From the cell containing the given text, extract its center point as [x, y] coordinate. 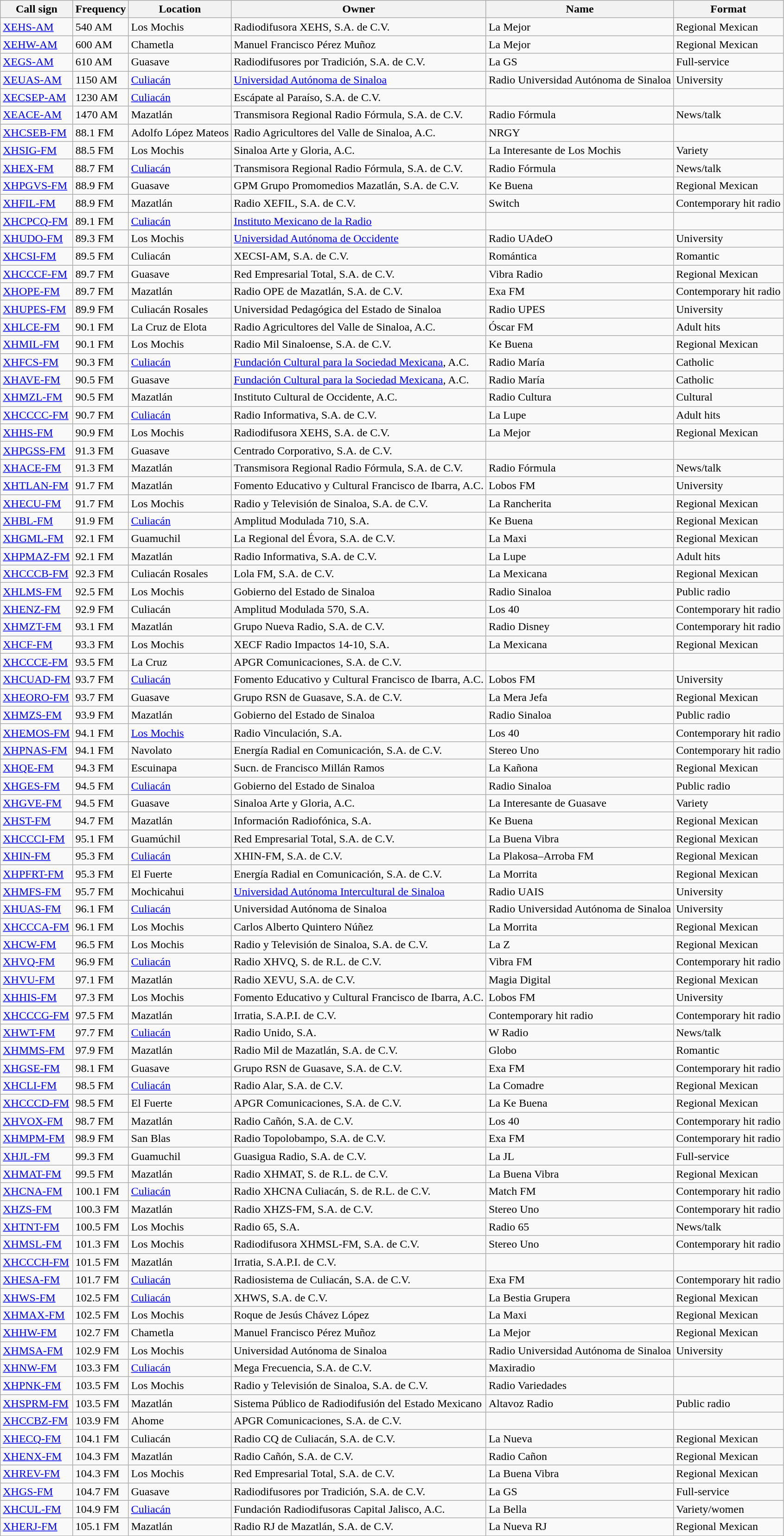
XHMIL-FM [37, 344]
XHTLAN-FM [37, 485]
Guamúchil [180, 839]
Radio XEVU, S.A. de C.V. [359, 980]
93.5 FM [101, 662]
Radio Cañon [580, 1456]
XHREV-FM [37, 1474]
XHMZT-FM [37, 627]
94.7 FM [101, 821]
XHCPCQ-FM [37, 221]
XHCCCF-FM [37, 274]
San Blas [180, 1139]
XHMSL-FM [37, 1244]
XHCUL-FM [37, 1509]
XHAVE-FM [37, 380]
95.1 FM [101, 839]
Escuinapa [180, 768]
XECSI-AM, S.A. de C.V. [359, 256]
XHUPES-FM [37, 309]
Variety/women [728, 1509]
600 AM [101, 45]
XEHW-AM [37, 45]
La Plakosa–Arroba FM [580, 856]
Radio RJ de Mazatlán, S.A. de C.V. [359, 1527]
XHEX-FM [37, 168]
Magia Digital [580, 980]
La Kañona [580, 768]
La Mera Jefa [580, 697]
XHPNAS-FM [37, 750]
99.5 FM [101, 1174]
93.9 FM [101, 715]
Radio XHCNA Culiacán, S. de R.L. de C.V. [359, 1192]
XHMZS-FM [37, 715]
XHCCCD-FM [37, 1103]
XHMAX-FM [37, 1315]
Universidad Pedagógica del Estado de Sinaloa [359, 309]
XHMAT-FM [37, 1174]
Radio Mil Sinaloense, S.A. de C.V. [359, 344]
Switch [580, 203]
XHBL-FM [37, 521]
93.3 FM [101, 644]
Amplitud Modulada 570, S.A. [359, 609]
La Ke Buena [580, 1103]
100.5 FM [101, 1227]
97.9 FM [101, 1050]
La Z [580, 944]
XHCLI-FM [37, 1086]
XHVOX-FM [37, 1121]
XHCSI-FM [37, 256]
Sucn. de Francisco Millán Ramos [359, 768]
Radio XHVQ, S. de R.L. de C.V. [359, 962]
XHMFS-FM [37, 892]
Radio Disney [580, 627]
90.3 FM [101, 362]
Radio Mil de Mazatlán, S.A. de C.V. [359, 1050]
XHESA-FM [37, 1280]
XEUAS-AM [37, 80]
Radio XEFIL, S.A. de C.V. [359, 203]
XHENZ-FM [37, 609]
La Rancherita [580, 503]
97.7 FM [101, 1032]
XHGS-FM [37, 1491]
XHGML-FM [37, 539]
XHTNT-FM [37, 1227]
XHECQ-FM [37, 1439]
XHPGVS-FM [37, 185]
101.7 FM [101, 1280]
88.7 FM [101, 168]
XHACE-FM [37, 468]
Location [180, 9]
XHCCCA-FM [37, 927]
La Comadre [580, 1086]
89.1 FM [101, 221]
La Bella [580, 1509]
XHMMS-FM [37, 1050]
Format [728, 9]
XHPMAZ-FM [37, 556]
101.5 FM [101, 1262]
La Cruz de Elota [180, 327]
98.1 FM [101, 1068]
XHJL-FM [37, 1156]
92.9 FM [101, 609]
Grupo Nueva Radio, S.A. de C.V. [359, 627]
Radiodifusora XHMSL-FM, S.A. de C.V. [359, 1244]
94.3 FM [101, 768]
100.3 FM [101, 1209]
XHCCCG-FM [37, 1015]
XHCW-FM [37, 944]
XECF Radio Impactos 14-10, S.A. [359, 644]
XHNW-FM [37, 1368]
1470 AM [101, 115]
Radiosistema de Culiacán, S.A. de C.V. [359, 1280]
Vibra Radio [580, 274]
103.3 FM [101, 1368]
100.1 FM [101, 1192]
Radio 65 [580, 1227]
Sistema Público de Radiodifusión del Estado Mexicano [359, 1403]
Radio OPE de Mazatlán, S.A. de C.V. [359, 292]
XHERJ-FM [37, 1527]
610 AM [101, 62]
90.7 FM [101, 415]
XHVQ-FM [37, 962]
XECSEP-AM [37, 97]
Amplitud Modulada 710, S.A. [359, 521]
89.3 FM [101, 239]
La Interesante de Los Mochis [580, 150]
Guasigua Radio, S.A. de C.V. [359, 1156]
XHGSE-FM [37, 1068]
XHECU-FM [37, 503]
XHWS-FM [37, 1297]
Universidad Autónoma Intercultural de Sinaloa [359, 892]
XHVU-FM [37, 980]
XHIN-FM [37, 856]
XHFCS-FM [37, 362]
Call sign [37, 9]
XEHS-AM [37, 27]
90.9 FM [101, 433]
97.1 FM [101, 980]
102.9 FM [101, 1351]
95.7 FM [101, 892]
XHCCCH-FM [37, 1262]
96.9 FM [101, 962]
Radio Topolobampo, S.A. de C.V. [359, 1139]
XHSIG-FM [37, 150]
La Interesante de Guasave [580, 803]
XHHW-FM [37, 1332]
Óscar FM [580, 327]
Mochicahui [180, 892]
XHCCBZ-FM [37, 1421]
XHHS-FM [37, 433]
92.5 FM [101, 592]
104.9 FM [101, 1509]
XHFIL-FM [37, 203]
Fundación Radiodifusoras Capital Jalisco, A.C. [359, 1509]
Adolfo López Mateos [180, 133]
XHZS-FM [37, 1209]
XHCF-FM [37, 644]
97.5 FM [101, 1015]
Navolato [180, 750]
Radio Alar, S.A. de C.V. [359, 1086]
XHCCCI-FM [37, 839]
XHGVE-FM [37, 803]
92.3 FM [101, 574]
Roque de Jesús Chávez López [359, 1315]
89.9 FM [101, 309]
Radio UAIS [580, 892]
XHSPRM-FM [37, 1403]
104.1 FM [101, 1439]
103.9 FM [101, 1421]
La Bestia Grupera [580, 1297]
XEACE-AM [37, 115]
XHCCCE-FM [37, 662]
XHEORO-FM [37, 697]
Radio UPES [580, 309]
93.1 FM [101, 627]
XHLMS-FM [37, 592]
La Cruz [180, 662]
La Regional del Évora, S.A. de C.V. [359, 539]
XHPGSS-FM [37, 450]
91.9 FM [101, 521]
Maxiradio [580, 1368]
W Radio [580, 1032]
88.1 FM [101, 133]
99.3 FM [101, 1156]
Cultural [728, 397]
Frequency [101, 9]
XHCCCC-FM [37, 415]
XHGES-FM [37, 786]
XHCCCB-FM [37, 574]
Vibra FM [580, 962]
Romántica [580, 256]
Escápate al Paraíso, S.A. de C.V. [359, 97]
XHMSA-FM [37, 1351]
Radio Unido, S.A. [359, 1032]
XHIN-FM, S.A. de C.V. [359, 856]
XHMPM-FM [37, 1139]
1230 AM [101, 97]
Radio Vinculación, S.A. [359, 733]
La JL [580, 1156]
XHENX-FM [37, 1456]
96.5 FM [101, 944]
XHHIS-FM [37, 997]
Información Radiofónica, S.A. [359, 821]
Radio Cultura [580, 397]
XHUAS-FM [37, 909]
Carlos Alberto Quintero Núñez [359, 927]
88.5 FM [101, 150]
Lola FM, S.A. de C.V. [359, 574]
Mega Frecuencia, S.A. de C.V. [359, 1368]
Name [580, 9]
XHOPE-FM [37, 292]
XHCNA-FM [37, 1192]
89.5 FM [101, 256]
Radio 65, S.A. [359, 1227]
XHCSEB-FM [37, 133]
97.3 FM [101, 997]
Altavoz Radio [580, 1403]
XHPFRT-FM [37, 874]
105.1 FM [101, 1527]
GPM Grupo Promomedios Mazatlán, S.A. de C.V. [359, 185]
Match FM [580, 1192]
XHEMOS-FM [37, 733]
La Nueva RJ [580, 1527]
XHQE-FM [37, 768]
Instituto Cultural de Occidente, A.C. [359, 397]
XHST-FM [37, 821]
Centrado Corporativo, S.A. de C.V. [359, 450]
98.7 FM [101, 1121]
Radio XHMAT, S. de R.L. de C.V. [359, 1174]
XHMZL-FM [37, 397]
XHLCE-FM [37, 327]
La Nueva [580, 1439]
XHUDO-FM [37, 239]
Radio UAdeO [580, 239]
Radio Variedades [580, 1386]
104.7 FM [101, 1491]
101.3 FM [101, 1244]
Radio XHZS-FM, S.A. de C.V. [359, 1209]
NRGY [580, 133]
XHWS, S.A. de C.V. [359, 1297]
XHPNK-FM [37, 1386]
XHWT-FM [37, 1032]
102.7 FM [101, 1332]
Owner [359, 9]
Instituto Mexicano de la Radio [359, 221]
98.9 FM [101, 1139]
Radio CQ de Culiacán, S.A. de C.V. [359, 1439]
Universidad Autónoma de Occidente [359, 239]
1150 AM [101, 80]
XEGS-AM [37, 62]
540 AM [101, 27]
XHCUAD-FM [37, 680]
Ahome [180, 1421]
Globo [580, 1050]
